From the cell containing the given text, extract its center point as (X, Y) coordinate. 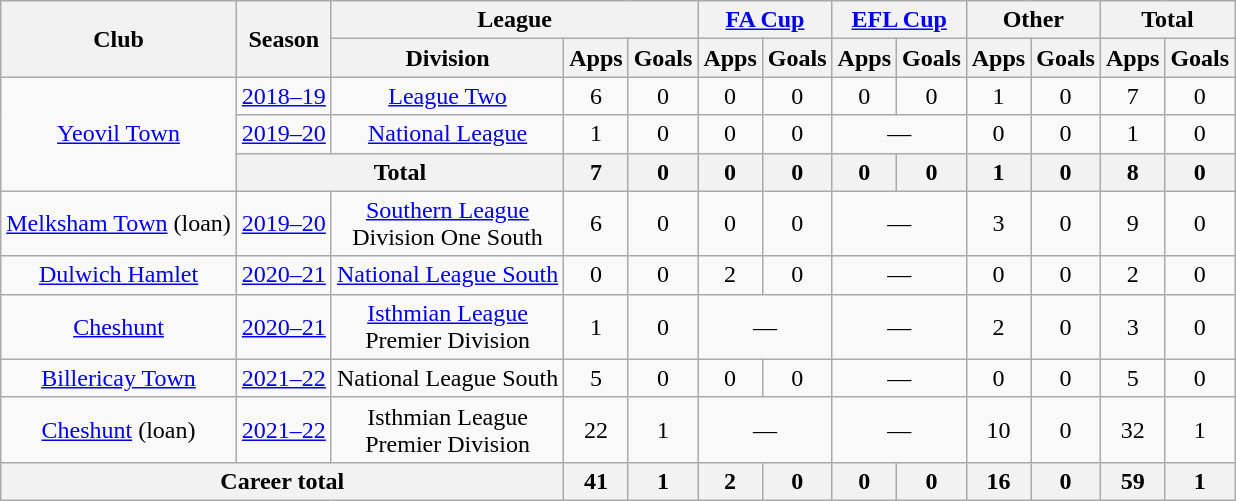
Cheshunt (119, 326)
Billericay Town (119, 378)
FA Cup (765, 20)
9 (1132, 224)
League Two (447, 96)
Career total (282, 481)
Division (447, 58)
32 (1132, 430)
EFL Cup (899, 20)
16 (998, 481)
8 (1132, 172)
22 (596, 430)
Dulwich Hamlet (119, 275)
41 (596, 481)
59 (1132, 481)
10 (998, 430)
Melksham Town (loan) (119, 224)
League (514, 20)
Club (119, 39)
Cheshunt (loan) (119, 430)
Season (284, 39)
Southern LeagueDivision One South (447, 224)
2018–19 (284, 96)
Other (1033, 20)
National League (447, 134)
Yeovil Town (119, 134)
